Capture the cell that displays the provided text and extract its (x, y) central coordinate. 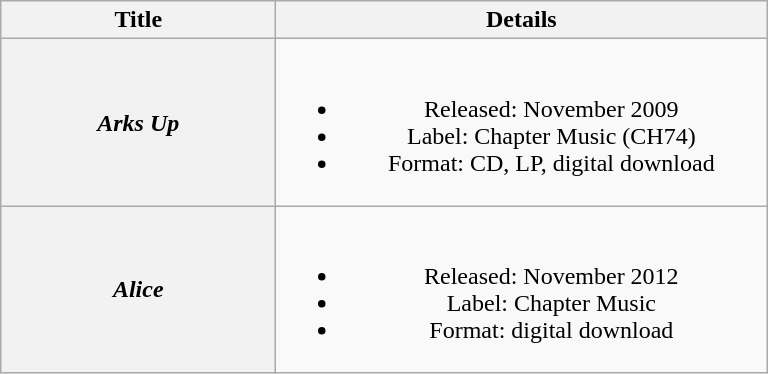
Released: November 2012Label: Chapter MusicFormat: digital download (522, 290)
Title (138, 20)
Arks Up (138, 122)
Alice (138, 290)
Released: November 2009Label: Chapter Music (CH74)Format: CD, LP, digital download (522, 122)
Details (522, 20)
